Capture the cell that displays the provided text and extract its (X, Y) central coordinate. 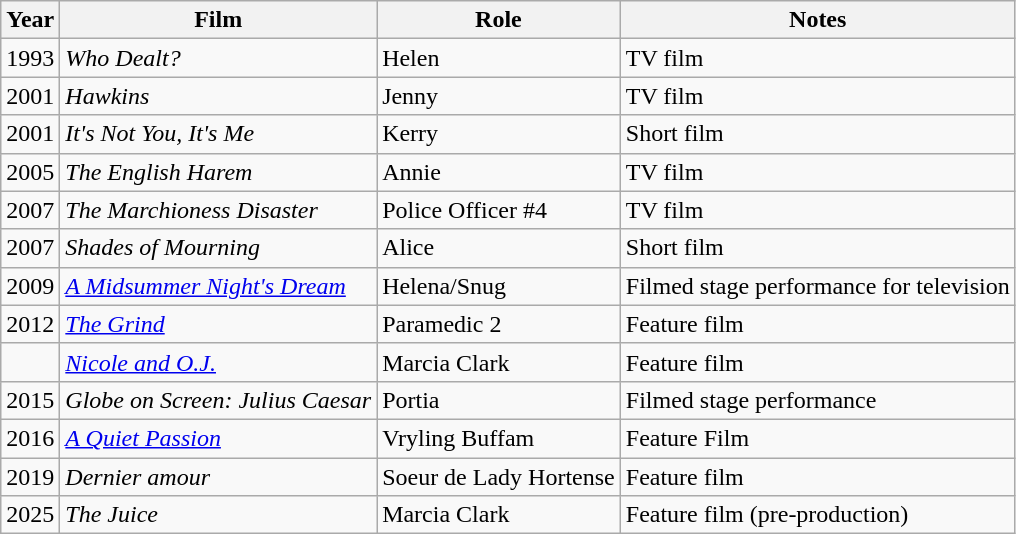
Shades of Mourning (218, 248)
Jenny (499, 96)
Year (30, 20)
Hawkins (218, 96)
Kerry (499, 134)
Film (218, 20)
Dernier amour (218, 477)
Annie (499, 172)
Portia (499, 400)
It's Not You, It's Me (218, 134)
Police Officer #4 (499, 210)
2012 (30, 324)
2025 (30, 515)
Nicole and O.J. (218, 362)
1993 (30, 58)
2015 (30, 400)
Helen (499, 58)
A Quiet Passion (218, 438)
A Midsummer Night's Dream (218, 286)
Paramedic 2 (499, 324)
Alice (499, 248)
Feature Film (818, 438)
2009 (30, 286)
The Marchioness Disaster (218, 210)
Vryling Buffam (499, 438)
Feature film (pre-production) (818, 515)
Role (499, 20)
The Grind (218, 324)
2005 (30, 172)
2019 (30, 477)
The Juice (218, 515)
Notes (818, 20)
Soeur de Lady Hortense (499, 477)
2016 (30, 438)
Globe on Screen: Julius Caesar (218, 400)
Who Dealt? (218, 58)
Helena/Snug (499, 286)
The English Harem (218, 172)
Filmed stage performance for television (818, 286)
Filmed stage performance (818, 400)
